Locate the cell with the specified text and output its [x, y] center coordinate. 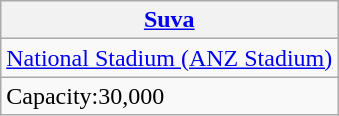
Suva [170, 20]
Capacity:30,000 [170, 96]
National Stadium (ANZ Stadium) [170, 58]
